Find where the given text appears and provide that cell's center as [x, y] coordinate. 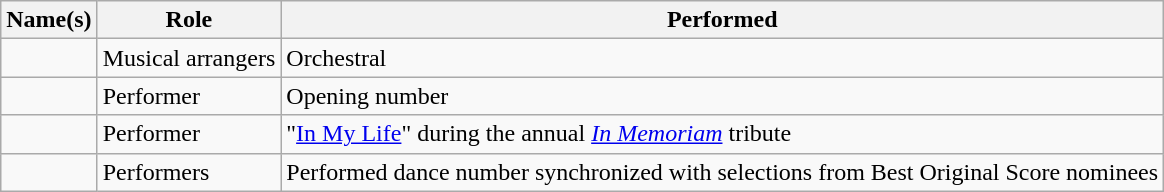
Opening number [722, 96]
Name(s) [49, 20]
Role [189, 20]
Performers [189, 172]
Musical arrangers [189, 58]
"In My Life" during the annual In Memoriam tribute [722, 134]
Performed [722, 20]
Performed dance number synchronized with selections from Best Original Score nominees [722, 172]
Orchestral [722, 58]
